Return the [x, y] coordinate for the center point of the cell that contains the specified text.  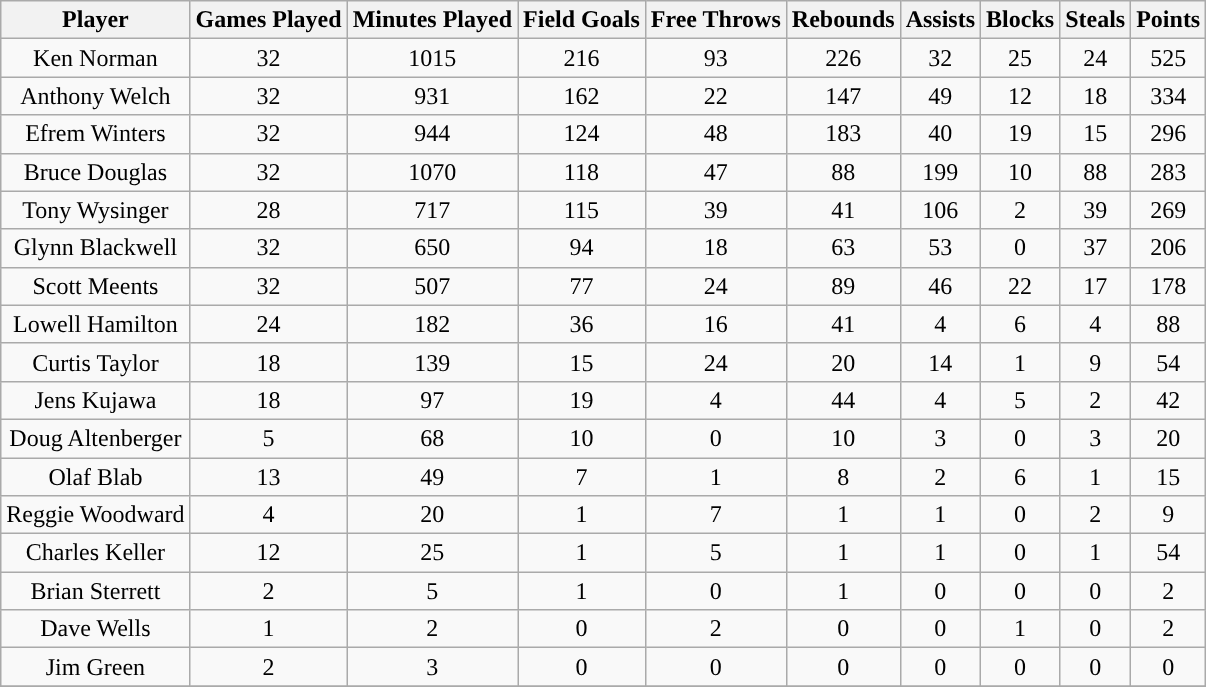
106 [940, 210]
931 [432, 96]
42 [1168, 400]
68 [432, 438]
Assists [940, 20]
94 [582, 248]
283 [1168, 172]
226 [843, 58]
162 [582, 96]
Curtis Taylor [96, 362]
717 [432, 210]
Field Goals [582, 20]
46 [940, 286]
182 [432, 324]
216 [582, 58]
269 [1168, 210]
Anthony Welch [96, 96]
97 [432, 400]
1015 [432, 58]
Jim Green [96, 667]
40 [940, 134]
Rebounds [843, 20]
53 [940, 248]
Charles Keller [96, 553]
118 [582, 172]
Tony Wysinger [96, 210]
944 [432, 134]
525 [1168, 58]
Doug Altenberger [96, 438]
Steals [1096, 20]
36 [582, 324]
14 [940, 362]
115 [582, 210]
63 [843, 248]
Free Throws [716, 20]
Dave Wells [96, 629]
Jens Kujawa [96, 400]
17 [1096, 286]
139 [432, 362]
Points [1168, 20]
124 [582, 134]
8 [843, 477]
650 [432, 248]
44 [843, 400]
Efrem Winters [96, 134]
334 [1168, 96]
48 [716, 134]
Blocks [1020, 20]
77 [582, 286]
28 [268, 210]
37 [1096, 248]
206 [1168, 248]
93 [716, 58]
296 [1168, 134]
Ken Norman [96, 58]
147 [843, 96]
199 [940, 172]
47 [716, 172]
Scott Meents [96, 286]
Player [96, 20]
13 [268, 477]
183 [843, 134]
507 [432, 286]
178 [1168, 286]
16 [716, 324]
Bruce Douglas [96, 172]
Lowell Hamilton [96, 324]
Reggie Woodward [96, 515]
Brian Sterrett [96, 591]
Minutes Played [432, 20]
Games Played [268, 20]
Glynn Blackwell [96, 248]
1070 [432, 172]
89 [843, 286]
Olaf Blab [96, 477]
